For the text-containing cell, return its midpoint in (x, y) coordinate format. 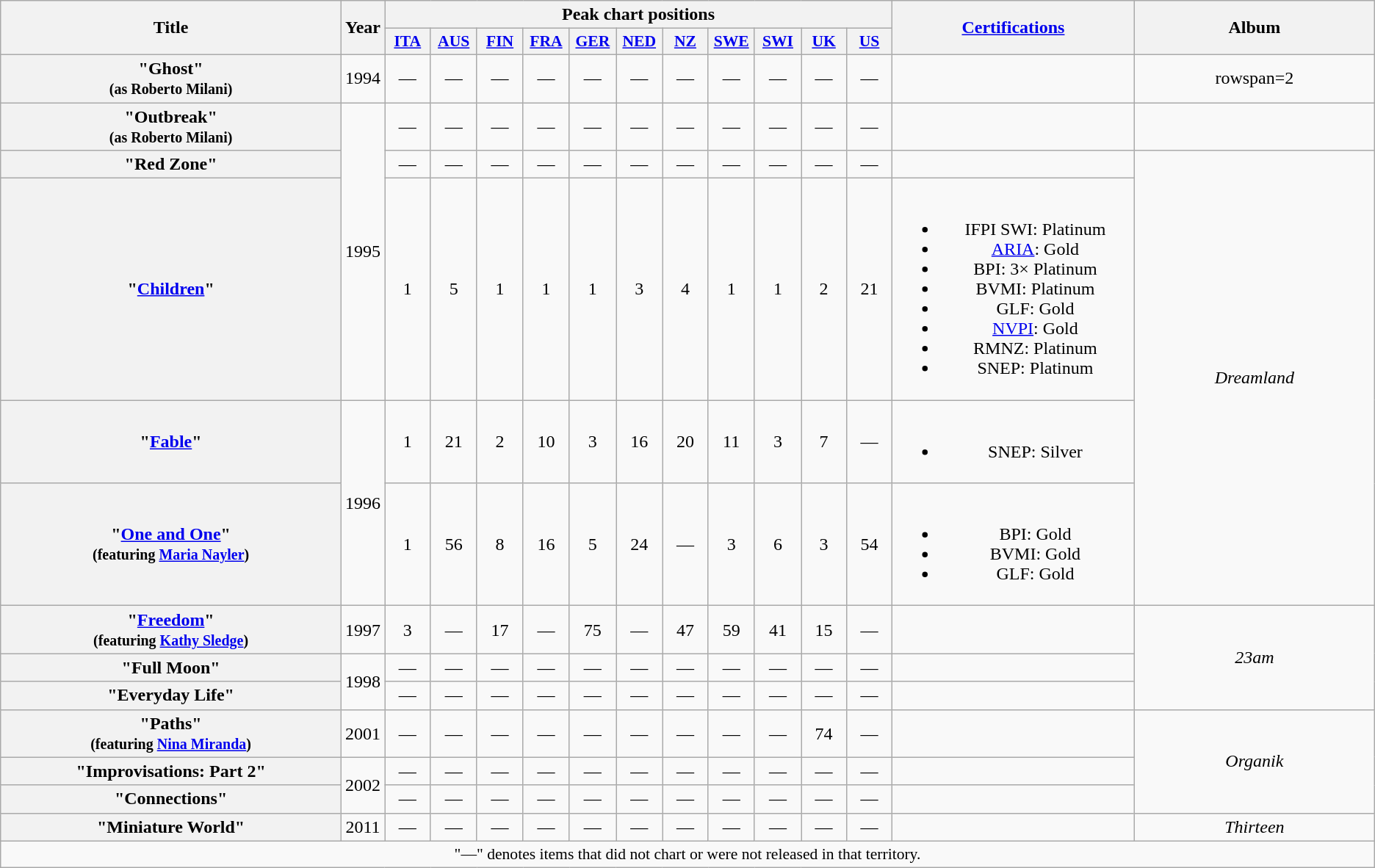
NZ (685, 42)
11 (732, 442)
"Connections" (171, 799)
ITA (408, 42)
"One and One"(featuring Maria Nayler) (171, 545)
4 (685, 289)
7 (824, 442)
2011 (363, 827)
1997 (363, 630)
"Paths"(featuring Nina Miranda) (171, 733)
54 (870, 545)
1996 (363, 503)
1998 (363, 681)
"Improvisations: Part 2" (171, 771)
56 (454, 545)
Year (363, 28)
FRA (546, 42)
BPI: GoldBVMI: GoldGLF: Gold (1013, 545)
Title (171, 28)
FIN (499, 42)
"Full Moon" (171, 668)
Certifications (1013, 28)
"Outbreak"(as Roberto Milani) (171, 126)
23am (1255, 658)
SNEP: Silver (1013, 442)
"Ghost"(as Roberto Milani) (171, 78)
75 (592, 630)
"Children" (171, 289)
6 (777, 545)
8 (499, 545)
"—" denotes items that did not chart or were not released in that territory. (687, 854)
SWE (732, 42)
59 (732, 630)
15 (824, 630)
17 (499, 630)
"Everyday Life" (171, 695)
US (870, 42)
47 (685, 630)
GER (592, 42)
SWI (777, 42)
20 (685, 442)
rowspan=2 (1255, 78)
Album (1255, 28)
Thirteen (1255, 827)
2001 (363, 733)
2002 (363, 785)
"Red Zone" (171, 164)
Peak chart positions (639, 15)
24 (639, 545)
1994 (363, 78)
IFPI SWI: PlatinumARIA: GoldBPI: 3× PlatinumBVMI: PlatinumGLF: GoldNVPI: GoldRMNZ: PlatinumSNEP: Platinum (1013, 289)
UK (824, 42)
41 (777, 630)
Organik (1255, 761)
"Freedom"(featuring Kathy Sledge) (171, 630)
AUS (454, 42)
10 (546, 442)
Dreamland (1255, 378)
"Miniature World" (171, 827)
NED (639, 42)
1995 (363, 251)
74 (824, 733)
"Fable" (171, 442)
